Extract the (X, Y) coordinate from the center of the cell holding the provided text.  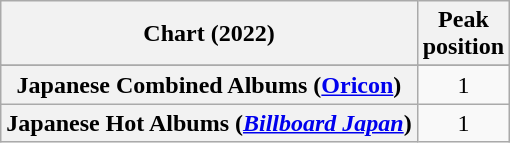
Japanese Combined Albums (Oricon) (209, 85)
Japanese Hot Albums (Billboard Japan) (209, 123)
Peakposition (463, 34)
Chart (2022) (209, 34)
